Identify which cell holds the provided text, then report its [x, y] central coordinate. 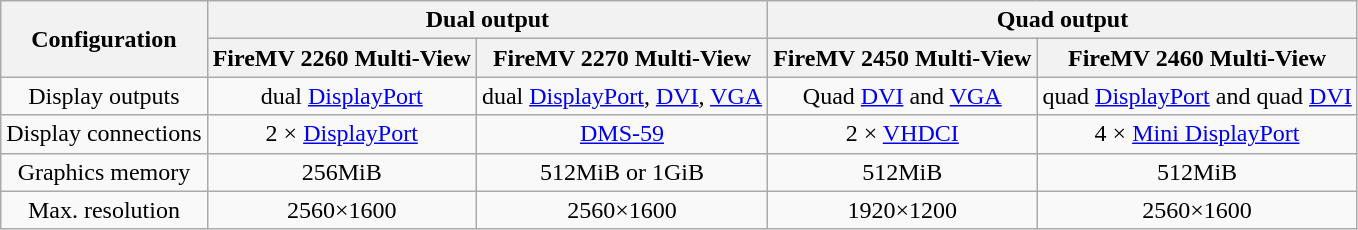
FireMV 2270 Multi-View [622, 58]
Display outputs [104, 96]
2 × DisplayPort [342, 134]
512MiB or 1GiB [622, 172]
FireMV 2260 Multi-View [342, 58]
2 × VHDCI [902, 134]
dual DisplayPort, DVI, VGA [622, 96]
quad DisplayPort and quad DVI [1197, 96]
1920×1200 [902, 210]
Quad DVI and VGA [902, 96]
FireMV 2460 Multi-View [1197, 58]
Dual output [488, 20]
Max. resolution [104, 210]
Display connections [104, 134]
Quad output [1063, 20]
Graphics memory [104, 172]
4 × Mini DisplayPort [1197, 134]
Configuration [104, 39]
FireMV 2450 Multi-View [902, 58]
dual DisplayPort [342, 96]
256MiB [342, 172]
DMS-59 [622, 134]
